From the cell containing the given text, extract its center point as [X, Y] coordinate. 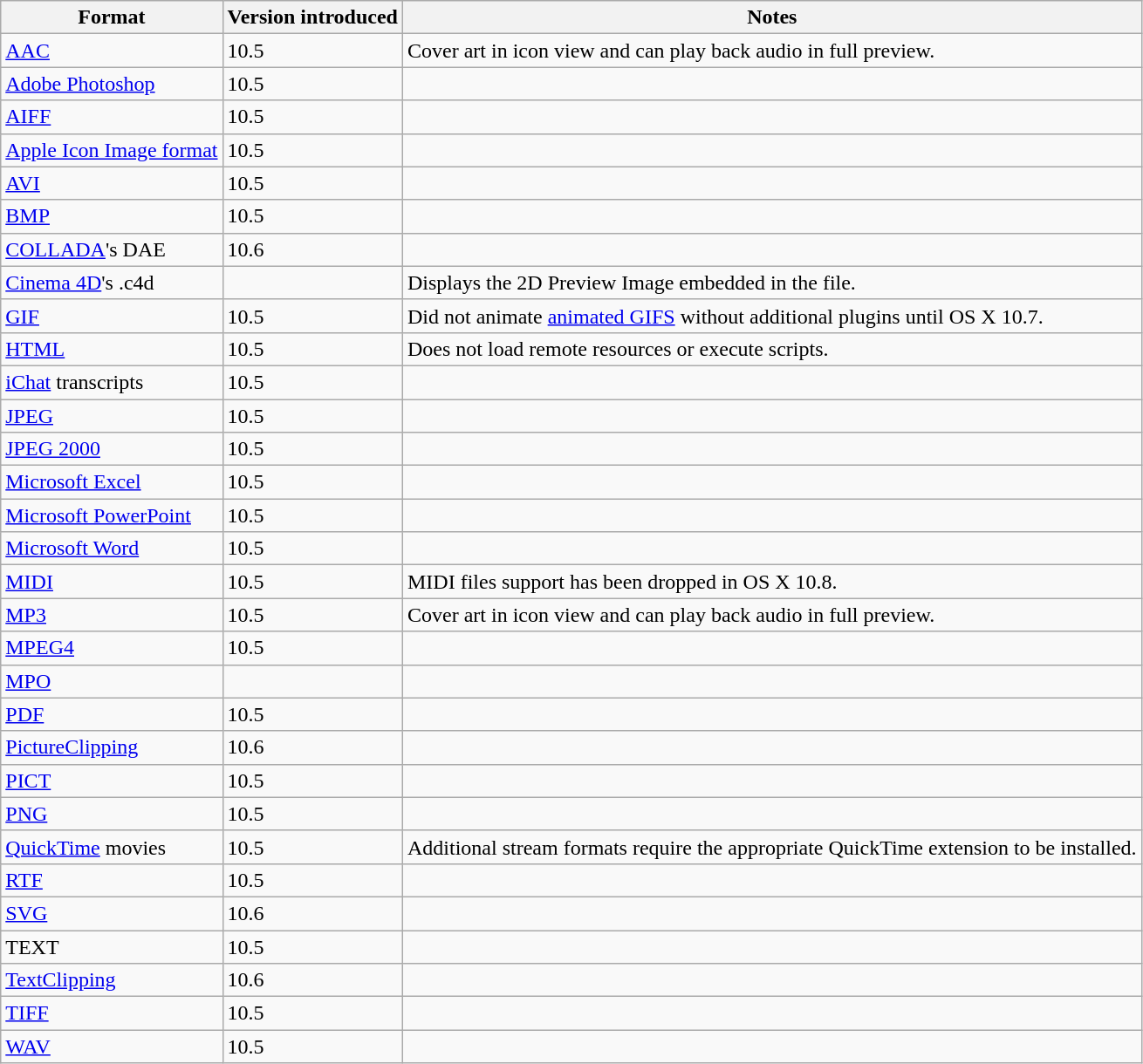
TextClipping [112, 980]
SVG [112, 913]
BMP [112, 216]
COLLADA's DAE [112, 249]
Does not load remote resources or execute scripts. [771, 349]
PNG [112, 814]
Additional stream formats require the appropriate QuickTime extension to be installed. [771, 847]
MPO [112, 681]
MIDI files support has been dropped in OS X 10.8. [771, 582]
JPEG 2000 [112, 449]
GIF [112, 316]
JPEG [112, 416]
TIFF [112, 1013]
MPEG4 [112, 648]
PDF [112, 714]
Cinema 4D's .c4d [112, 283]
MP3 [112, 615]
MIDI [112, 582]
WAV [112, 1047]
Notes [771, 17]
HTML [112, 349]
iChat transcripts [112, 382]
PictureClipping [112, 747]
Microsoft Word [112, 549]
QuickTime movies [112, 847]
Microsoft PowerPoint [112, 515]
Format [112, 17]
AVI [112, 183]
PICT [112, 781]
Apple Icon Image format [112, 150]
Did not animate animated GIFS without additional plugins until OS X 10.7. [771, 316]
RTF [112, 880]
Version introduced [312, 17]
Adobe Photoshop [112, 84]
Microsoft Excel [112, 482]
TEXT [112, 946]
AAC [112, 51]
AIFF [112, 117]
Displays the 2D Preview Image embedded in the file. [771, 283]
